Search for the cell housing the specified text and yield its (x, y) center coordinate. 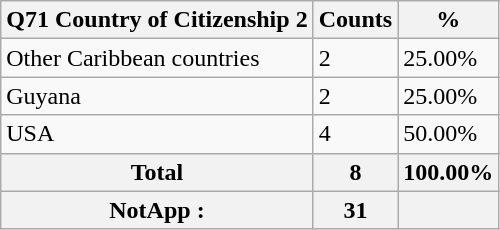
NotApp : (157, 210)
4 (355, 134)
100.00% (448, 172)
50.00% (448, 134)
Guyana (157, 96)
8 (355, 172)
USA (157, 134)
Total (157, 172)
31 (355, 210)
Counts (355, 20)
% (448, 20)
Other Caribbean countries (157, 58)
Q71 Country of Citizenship 2 (157, 20)
